Determine the (X, Y) coordinate at the center of the cell enclosing the given text.  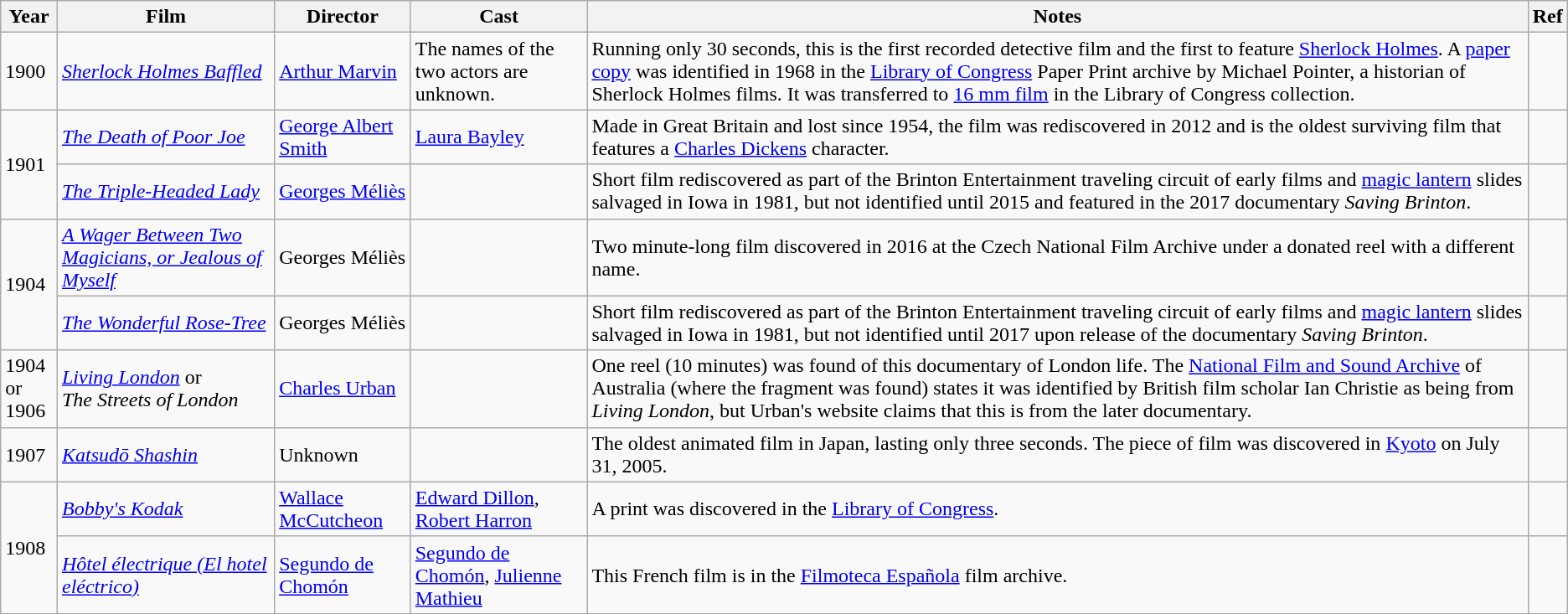
Unknown (343, 454)
Katsudō Shashin (166, 454)
Notes (1057, 17)
Segundo de Chomón, Julienne Mathieu (499, 575)
1904 (29, 285)
The Triple-Headed Lady (166, 191)
The Death of Poor Joe (166, 137)
Living London orThe Streets of London (166, 389)
George Albert Smith (343, 137)
The oldest animated film in Japan, lasting only three seconds. The piece of film was discovered in Kyoto on July 31, 2005. (1057, 454)
1900 (29, 71)
Cast (499, 17)
Director (343, 17)
Two minute-long film discovered in 2016 at the Czech National Film Archive under a donated reel with a different name. (1057, 257)
The Wonderful Rose-Tree (166, 323)
Charles Urban (343, 389)
Wallace McCutcheon (343, 509)
1904 or1906 (29, 389)
1901 (29, 164)
A Wager Between Two Magicians, or Jealous of Myself (166, 257)
Bobby's Kodak (166, 509)
A print was discovered in the Library of Congress. (1057, 509)
Arthur Marvin (343, 71)
Sherlock Holmes Baffled (166, 71)
Laura Bayley (499, 137)
Ref (1548, 17)
Hôtel électrique (El hotel eléctrico) (166, 575)
Film (166, 17)
1907 (29, 454)
The names of the two actors are unknown. (499, 71)
1908 (29, 548)
Year (29, 17)
This French film is in the Filmoteca Española film archive. (1057, 575)
Edward Dillon, Robert Harron (499, 509)
Segundo de Chomón (343, 575)
